Provide the (x, y) coordinate of the cell's center where the given text is located.  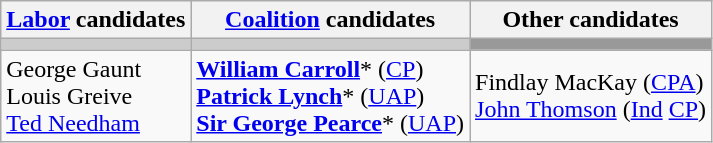
Labor candidates (96, 20)
George GauntLouis GreiveTed Needham (96, 96)
William Carroll* (CP)Patrick Lynch* (UAP)Sir George Pearce* (UAP) (330, 96)
Other candidates (591, 20)
Coalition candidates (330, 20)
Findlay MacKay (CPA)John Thomson (Ind CP) (591, 96)
